Search for the cell housing the specified text and yield its [x, y] center coordinate. 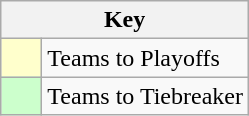
Teams to Tiebreaker [146, 96]
Teams to Playoffs [146, 58]
Key [125, 20]
